For the text-containing cell, return its midpoint in (X, Y) coordinate format. 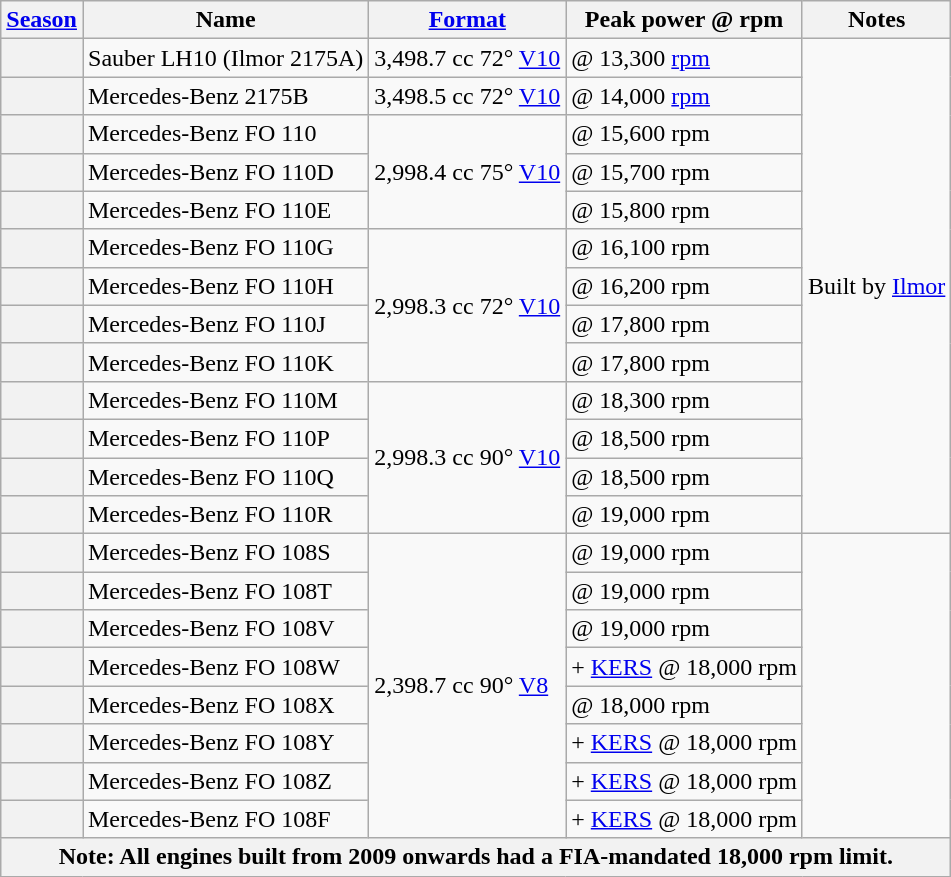
Sauber LH10 (Ilmor 2175A) (225, 58)
3,498.7 cc 72° V10 (468, 58)
@ 14,000 rpm (684, 96)
Mercedes-Benz FO 110H (225, 286)
3,498.5 cc 72° V10 (468, 96)
Mercedes-Benz FO 110Q (225, 477)
Mercedes-Benz FO 108Z (225, 781)
Mercedes-Benz FO 108T (225, 591)
Mercedes-Benz FO 110G (225, 248)
Mercedes-Benz FO 108X (225, 705)
@ 15,800 rpm (684, 210)
2,398.7 cc 90° V8 (468, 686)
Mercedes-Benz 2175B (225, 96)
Mercedes-Benz FO 110P (225, 438)
Mercedes-Benz FO 110 (225, 134)
2,998.3 cc 72° V10 (468, 305)
2,998.4 cc 75° V10 (468, 172)
Built by Ilmor (876, 286)
@ 18,300 rpm (684, 400)
@ 15,600 rpm (684, 134)
Peak power @ rpm (684, 20)
@ 18,000 rpm (684, 705)
Note: All engines built from 2009 onwards had a FIA-mandated 18,000 rpm limit. (476, 857)
Mercedes-Benz FO 110R (225, 515)
Season (42, 20)
Mercedes-Benz FO 108F (225, 819)
@ 13,300 rpm (684, 58)
Mercedes-Benz FO 110J (225, 324)
Notes (876, 20)
Mercedes-Benz FO 108V (225, 629)
Format (468, 20)
@ 16,100 rpm (684, 248)
Mercedes-Benz FO 110M (225, 400)
Mercedes-Benz FO 110E (225, 210)
Mercedes-Benz FO 108S (225, 553)
Mercedes-Benz FO 108Y (225, 743)
2,998.3 cc 90° V10 (468, 457)
Name (225, 20)
Mercedes-Benz FO 108W (225, 667)
Mercedes-Benz FO 110K (225, 362)
Mercedes-Benz FO 110D (225, 172)
@ 15,700 rpm (684, 172)
@ 16,200 rpm (684, 286)
